Identify which cell holds the provided text, then report its (X, Y) central coordinate. 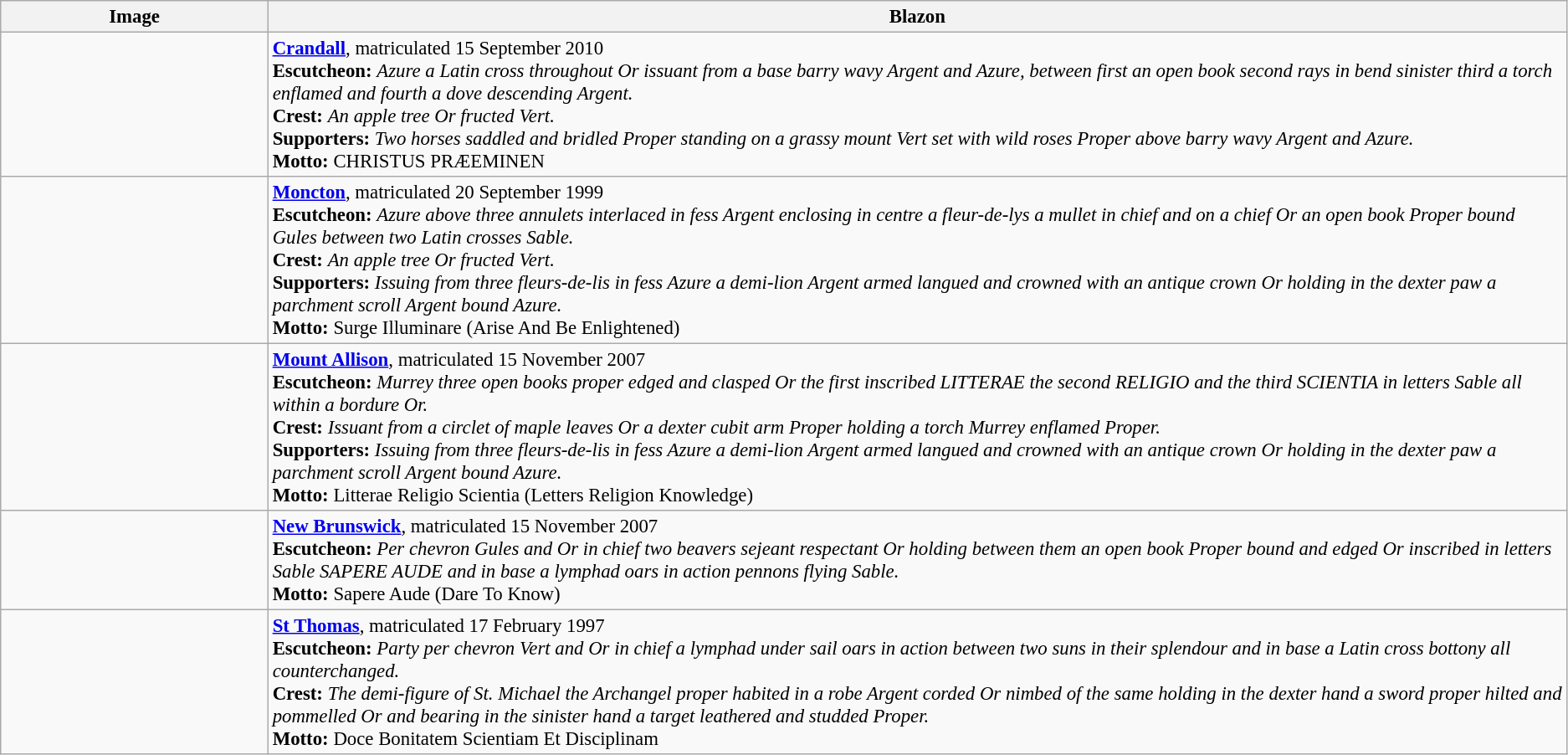
Blazon (917, 17)
Image (135, 17)
